Extract the (x, y) coordinate from the center of the cell holding the provided text.  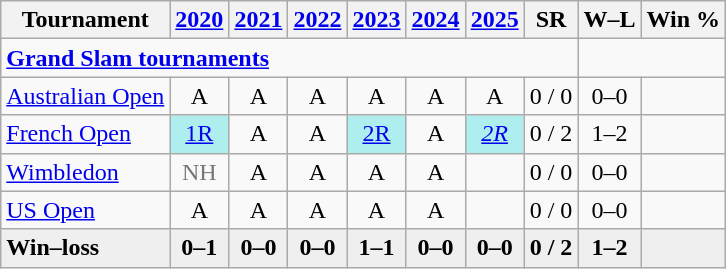
Win–loss (86, 248)
Grand Slam tournaments (290, 58)
2022 (318, 20)
1R (200, 134)
Wimbledon (86, 172)
Tournament (86, 20)
Australian Open (86, 96)
2021 (258, 20)
0–1 (200, 248)
Win % (684, 20)
2023 (376, 20)
1–1 (376, 248)
W–L (610, 20)
US Open (86, 210)
NH (200, 172)
French Open (86, 134)
2020 (200, 20)
2024 (436, 20)
2025 (494, 20)
SR (551, 20)
